Determine the (x, y) coordinate at the center of the cell enclosing the given text.  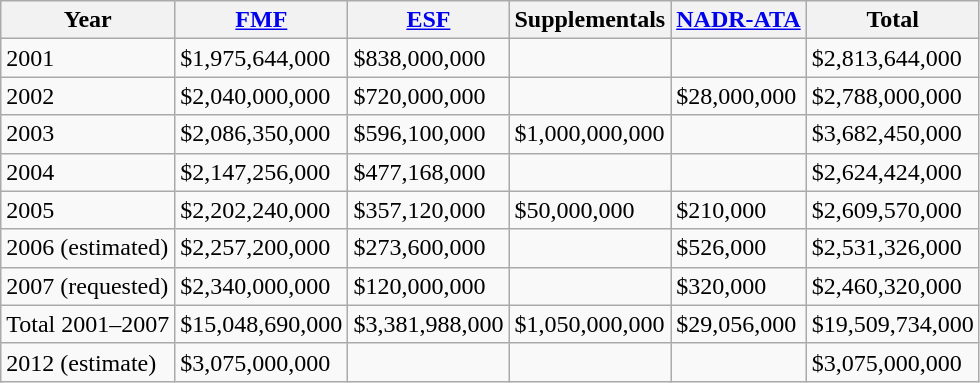
$1,000,000,000 (590, 134)
$273,600,000 (428, 248)
Total 2001–2007 (88, 324)
$2,609,570,000 (892, 210)
$596,100,000 (428, 134)
$2,460,320,000 (892, 286)
$3,381,988,000 (428, 324)
Year (88, 20)
$2,086,350,000 (262, 134)
2007 (requested) (88, 286)
$2,257,200,000 (262, 248)
$2,202,240,000 (262, 210)
$320,000 (738, 286)
$15,048,690,000 (262, 324)
$838,000,000 (428, 58)
$720,000,000 (428, 96)
$2,813,644,000 (892, 58)
$29,056,000 (738, 324)
$477,168,000 (428, 172)
FMF (262, 20)
2004 (88, 172)
$120,000,000 (428, 286)
$210,000 (738, 210)
$1,975,644,000 (262, 58)
Supplementals (590, 20)
$28,000,000 (738, 96)
2001 (88, 58)
2002 (88, 96)
Total (892, 20)
NADR-ATA (738, 20)
$1,050,000,000 (590, 324)
$3,682,450,000 (892, 134)
2003 (88, 134)
2006 (estimated) (88, 248)
2012 (estimate) (88, 362)
$2,788,000,000 (892, 96)
$526,000 (738, 248)
$357,120,000 (428, 210)
$2,531,326,000 (892, 248)
$19,509,734,000 (892, 324)
$2,340,000,000 (262, 286)
2005 (88, 210)
$2,624,424,000 (892, 172)
$2,040,000,000 (262, 96)
$2,147,256,000 (262, 172)
$50,000,000 (590, 210)
ESF (428, 20)
